Provide the (X, Y) coordinate of the cell's center where the given text is located.  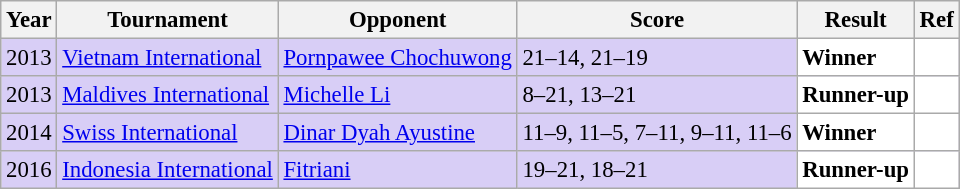
19–21, 18–21 (657, 170)
Score (657, 20)
Fitriani (398, 170)
Maldives International (168, 95)
Result (856, 20)
2014 (29, 133)
Opponent (398, 20)
Tournament (168, 20)
Michelle Li (398, 95)
2016 (29, 170)
Dinar Dyah Ayustine (398, 133)
Indonesia International (168, 170)
Pornpawee Chochuwong (398, 58)
21–14, 21–19 (657, 58)
8–21, 13–21 (657, 95)
11–9, 11–5, 7–11, 9–11, 11–6 (657, 133)
Swiss International (168, 133)
Ref (936, 20)
Year (29, 20)
Vietnam International (168, 58)
